Locate the cell with the specified text and output its (X, Y) center coordinate. 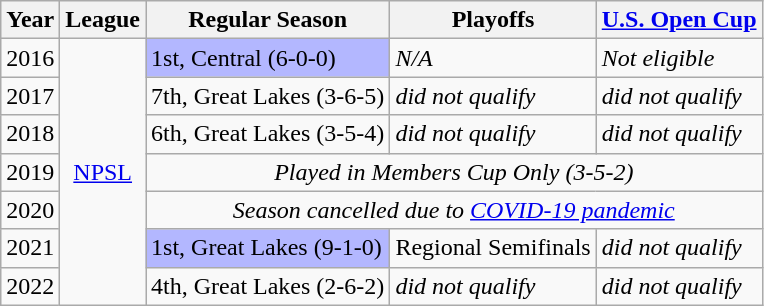
Playoffs (493, 20)
2016 (30, 58)
2020 (30, 210)
1st, Central (6-0-0) (268, 58)
U.S. Open Cup (679, 20)
6th, Great Lakes (3-5-4) (268, 134)
4th, Great Lakes (2-6-2) (268, 286)
1st, Great Lakes (9-1-0) (268, 248)
Season cancelled due to COVID-19 pandemic (454, 210)
N/A (493, 58)
NPSL (103, 172)
Regular Season (268, 20)
Played in Members Cup Only (3-5-2) (454, 172)
Not eligible (679, 58)
2022 (30, 286)
7th, Great Lakes (3-6-5) (268, 96)
2021 (30, 248)
Year (30, 20)
2017 (30, 96)
2019 (30, 172)
Regional Semifinals (493, 248)
League (103, 20)
2018 (30, 134)
